Determine the (X, Y) coordinate at the center of the cell enclosing the given text.  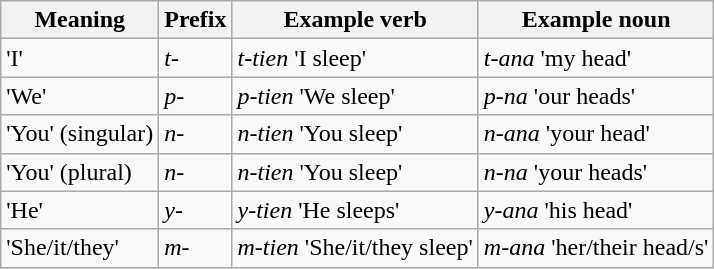
y- (196, 210)
p-tien 'We sleep' (355, 96)
Example verb (355, 20)
'I' (80, 58)
'You' (plural) (80, 172)
m-ana 'her/their head/s' (596, 248)
'He' (80, 210)
y-ana 'his head' (596, 210)
p-na 'our heads' (596, 96)
t- (196, 58)
m- (196, 248)
m-tien 'She/it/they sleep' (355, 248)
'You' (singular) (80, 134)
Meaning (80, 20)
'We' (80, 96)
n-na 'your heads' (596, 172)
t-tien 'I sleep' (355, 58)
'She/it/they' (80, 248)
n-ana 'your head' (596, 134)
p- (196, 96)
t-ana 'my head' (596, 58)
Prefix (196, 20)
y-tien 'He sleeps' (355, 210)
Example noun (596, 20)
